Detect which cell encompasses the target text, then output its [x, y] center coordinate. 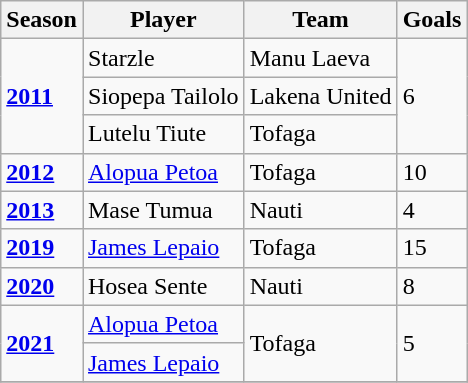
Starzle [163, 58]
15 [432, 248]
8 [432, 286]
2011 [42, 96]
Lakena United [320, 96]
6 [432, 96]
Lutelu Tiute [163, 134]
2012 [42, 172]
Player [163, 20]
2021 [42, 343]
Season [42, 20]
Manu Laeva [320, 58]
Team [320, 20]
Siopepa Tailolo [163, 96]
10 [432, 172]
Goals [432, 20]
Hosea Sente [163, 286]
2013 [42, 210]
Mase Tumua [163, 210]
2019 [42, 248]
4 [432, 210]
2020 [42, 286]
5 [432, 343]
